Find where the given text appears and provide that cell's center as (x, y) coordinate. 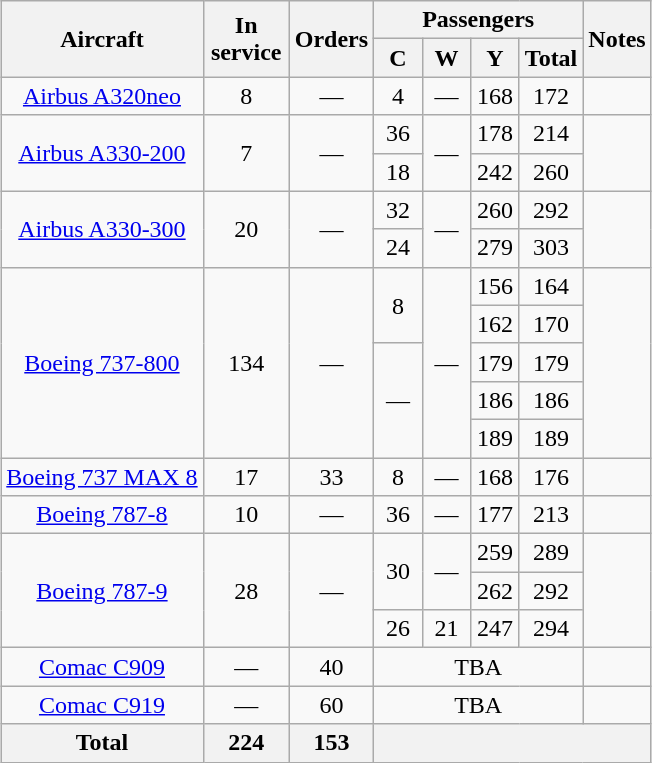
20 (246, 229)
W (446, 58)
153 (331, 743)
24 (398, 248)
294 (551, 629)
303 (551, 248)
C (398, 58)
Passengers (478, 20)
Airbus A330-300 (102, 229)
177 (496, 515)
Boeing 737-800 (102, 362)
172 (551, 96)
289 (551, 553)
18 (398, 172)
Comac C909 (102, 667)
Boeing 787-8 (102, 515)
Orders (331, 39)
224 (246, 743)
10 (246, 515)
Inservice (246, 39)
170 (551, 324)
213 (551, 515)
156 (496, 286)
259 (496, 553)
40 (331, 667)
162 (496, 324)
247 (496, 629)
164 (551, 286)
262 (496, 591)
17 (246, 477)
Notes (617, 39)
Y (496, 58)
Comac C919 (102, 705)
26 (398, 629)
33 (331, 477)
7 (246, 153)
178 (496, 134)
Airbus A330-200 (102, 153)
Boeing 787-9 (102, 591)
279 (496, 248)
Boeing 737 MAX 8 (102, 477)
30 (398, 572)
Airbus A320neo (102, 96)
134 (246, 362)
28 (246, 591)
Aircraft (102, 39)
4 (398, 96)
176 (551, 477)
32 (398, 210)
60 (331, 705)
242 (496, 172)
214 (551, 134)
21 (446, 629)
